Extract the (X, Y) coordinate from the center of the cell holding the provided text.  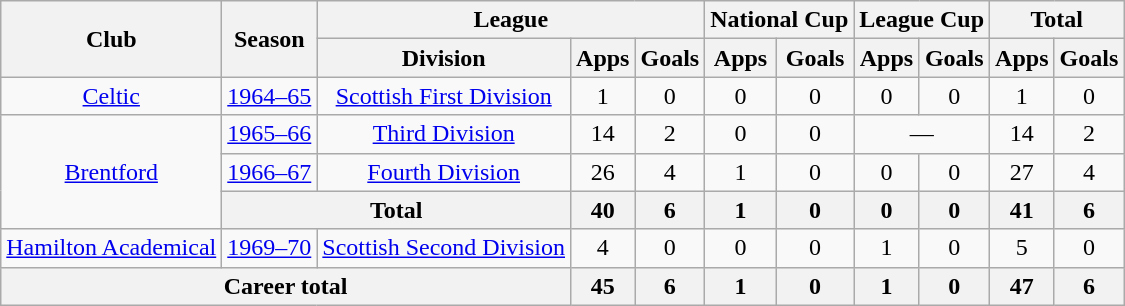
Season (270, 39)
45 (603, 286)
Celtic (112, 96)
— (922, 134)
5 (1022, 248)
40 (603, 210)
1966–67 (270, 172)
1969–70 (270, 248)
41 (1022, 210)
47 (1022, 286)
Career total (286, 286)
League (511, 20)
Fourth Division (444, 172)
1964–65 (270, 96)
Third Division (444, 134)
27 (1022, 172)
Division (444, 58)
National Cup (780, 20)
Scottish Second Division (444, 248)
Club (112, 39)
26 (603, 172)
Hamilton Academical (112, 248)
League Cup (922, 20)
Brentford (112, 172)
1965–66 (270, 134)
Scottish First Division (444, 96)
